Locate the cell with the specified text and output its [x, y] center coordinate. 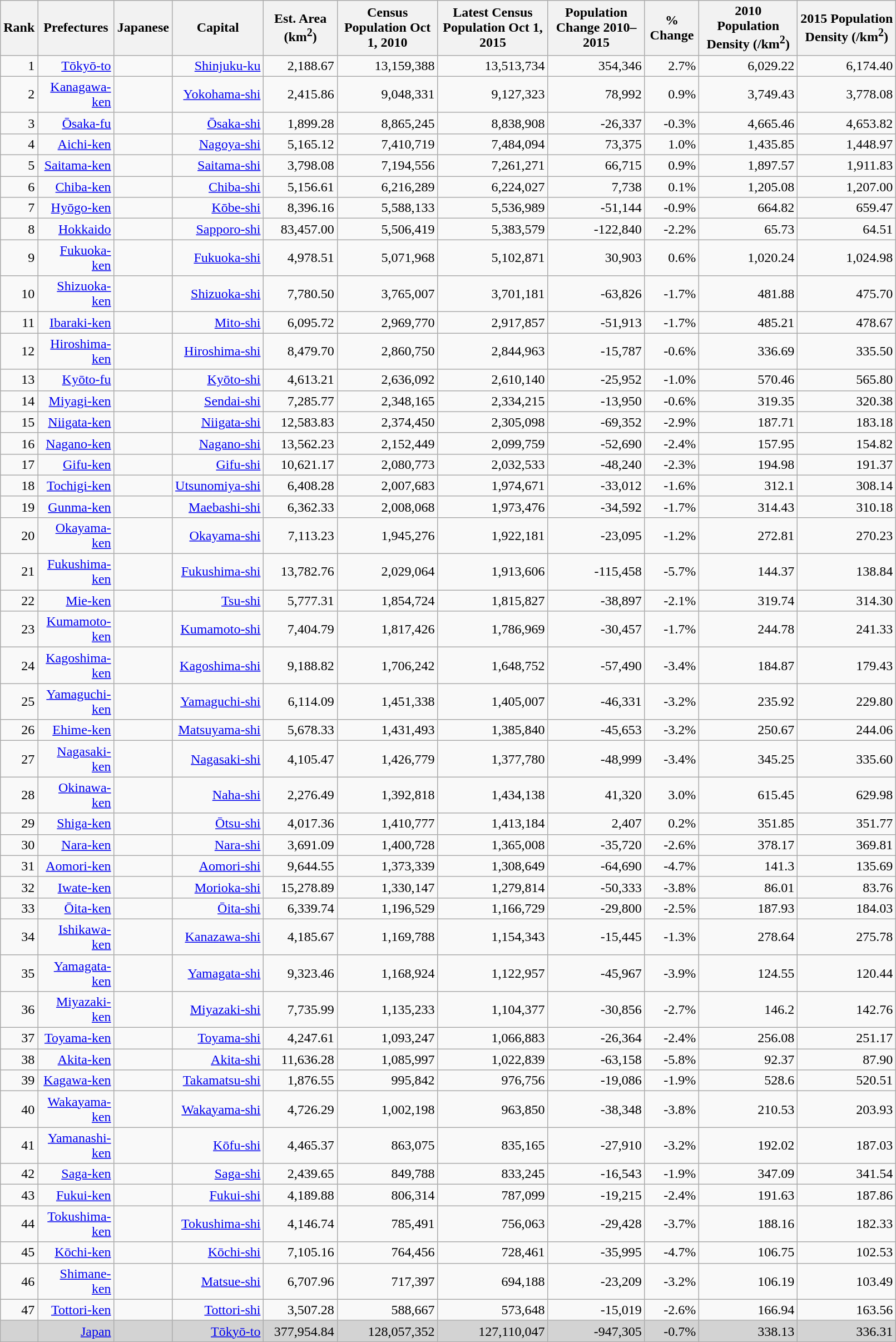
Aomori-shi [218, 866]
34 [19, 937]
308.14 [847, 486]
194.98 [749, 464]
Capital [218, 28]
2,334,215 [493, 401]
7,194,556 [387, 166]
-15,445 [596, 937]
6,362.33 [300, 507]
2,636,092 [387, 380]
312.1 [749, 486]
Kagawa-ken [76, 1081]
7,113.23 [300, 535]
124.55 [749, 973]
Kyōto-fu [76, 380]
1,169,788 [387, 937]
5,102,871 [493, 258]
728,461 [493, 1252]
-2.9% [672, 422]
86.01 [749, 887]
10 [19, 294]
9,323.46 [300, 973]
-1.3% [672, 937]
1,451,338 [387, 702]
7,484,094 [493, 144]
-15,787 [596, 351]
Matsue-shi [218, 1281]
Yokohama-shi [218, 95]
Chiba-shi [218, 187]
244.78 [749, 630]
192.02 [749, 1146]
13 [19, 380]
2,032,533 [493, 464]
1,207.00 [847, 187]
377,954.84 [300, 1331]
Aichi-ken [76, 144]
Tottori-shi [218, 1310]
345.25 [749, 759]
2,407 [596, 824]
2,099,759 [493, 443]
354,346 [596, 66]
8,865,245 [387, 123]
314.43 [749, 507]
1,020.24 [749, 258]
2,415.86 [300, 95]
Nagasaki-ken [76, 759]
15,278.89 [300, 887]
15 [19, 422]
Fukuoka-shi [218, 258]
Yamaguchi-ken [76, 702]
9,127,323 [493, 95]
13,513,734 [493, 66]
1,435.85 [749, 144]
335.60 [847, 759]
1,166,729 [493, 908]
319.35 [749, 401]
12 [19, 351]
4,105.47 [300, 759]
45 [19, 1252]
-19,086 [596, 1081]
31 [19, 866]
-1.0% [672, 380]
120.44 [847, 973]
2,008,068 [387, 507]
20 [19, 535]
2.7% [672, 66]
336.31 [847, 1331]
629.98 [847, 795]
835,165 [493, 1146]
191.37 [847, 464]
-64,690 [596, 866]
Tsu-shi [218, 601]
-2.7% [672, 1009]
Gifu-shi [218, 464]
338.13 [749, 1331]
-29,800 [596, 908]
6,174.40 [847, 66]
1,066,883 [493, 1038]
-3.7% [672, 1224]
1,168,924 [387, 973]
1,122,957 [493, 973]
5,165.12 [300, 144]
1,817,426 [387, 630]
Yamagata-shi [218, 973]
19 [19, 507]
182.33 [847, 1224]
9,188.82 [300, 665]
Census Population Oct 1, 2010 [387, 28]
44 [19, 1224]
-57,490 [596, 665]
Latest Census Population Oct 1, 2015 [493, 28]
-15,019 [596, 1310]
1,854,724 [387, 601]
1,897.57 [749, 166]
Kumamoto-ken [76, 630]
Toyama-ken [76, 1038]
319.74 [749, 601]
157.95 [749, 443]
4,665.46 [749, 123]
8,838,908 [493, 123]
Kanagawa-ken [76, 95]
Gifu-ken [76, 464]
Nara-ken [76, 845]
963,850 [493, 1109]
191.63 [749, 1195]
26 [19, 730]
Ishikawa-ken [76, 937]
Niigata-ken [76, 422]
16 [19, 443]
4,185.67 [300, 937]
4,189.88 [300, 1195]
-2.5% [672, 908]
13,782.76 [300, 572]
5,383,579 [493, 229]
128,057,352 [387, 1331]
-35,995 [596, 1252]
30,903 [596, 258]
-947,305 [596, 1331]
179.43 [847, 665]
-26,337 [596, 123]
6,216,289 [387, 187]
2,844,963 [493, 351]
787,099 [493, 1195]
351.85 [749, 824]
Naha-shi [218, 795]
1,899.28 [300, 123]
Wakayama-ken [76, 1109]
-51,913 [596, 323]
2,152,449 [387, 443]
0.6% [672, 258]
28 [19, 795]
187.03 [847, 1146]
1,022,839 [493, 1059]
Japan [76, 1331]
Yamanashi-ken [76, 1146]
Saga-shi [218, 1174]
Fukushima-ken [76, 572]
5,678.33 [300, 730]
183.18 [847, 422]
Miyazaki-shi [218, 1009]
1,706,242 [387, 665]
565.80 [847, 380]
278.64 [749, 937]
-1.2% [672, 535]
-29,428 [596, 1224]
25 [19, 702]
Ōtsu-shi [218, 824]
-2.2% [672, 229]
351.77 [847, 824]
40 [19, 1109]
5,588,133 [387, 208]
Kōbe-shi [218, 208]
39 [19, 1081]
3,798.08 [300, 166]
4,247.61 [300, 1038]
-3.9% [672, 973]
Iwate-ken [76, 887]
5,777.31 [300, 601]
5,506,419 [387, 229]
-45,653 [596, 730]
1,434,138 [493, 795]
Fukushima-shi [218, 572]
1,973,476 [493, 507]
717,397 [387, 1281]
33 [19, 908]
Tochigi-ken [76, 486]
Matsuyama-shi [218, 730]
Mie-ken [76, 601]
41,320 [596, 795]
4,653.82 [847, 123]
2010 Population Density (/km2) [749, 28]
-1.6% [672, 486]
1,392,818 [387, 795]
664.82 [749, 208]
8,479.70 [300, 351]
-0.9% [672, 208]
Nara-shi [218, 845]
102.53 [847, 1252]
Saga-ken [76, 1174]
103.49 [847, 1281]
833,245 [493, 1174]
1,448.97 [847, 144]
-48,240 [596, 464]
Okayama-shi [218, 535]
Kumamoto-shi [218, 630]
184.87 [749, 665]
12,583.83 [300, 422]
1,410,777 [387, 824]
Okinawa-ken [76, 795]
Ibaraki-ken [76, 323]
-23,209 [596, 1281]
36 [19, 1009]
3,749.43 [749, 95]
849,788 [387, 1174]
Miyagi-ken [76, 401]
Rank [19, 28]
250.67 [749, 730]
Hiroshima-ken [76, 351]
1,426,779 [387, 759]
256.08 [749, 1038]
187.86 [847, 1195]
7,410,719 [387, 144]
30 [19, 845]
6,707.96 [300, 1281]
Saitama-ken [76, 166]
5,156.61 [300, 187]
135.69 [847, 866]
106.19 [749, 1281]
-0.7% [672, 1331]
Okayama-ken [76, 535]
% Change [672, 28]
106.75 [749, 1252]
22 [19, 601]
127,110,047 [493, 1331]
-115,458 [596, 572]
336.69 [749, 351]
7,735.99 [300, 1009]
251.17 [847, 1038]
475.70 [847, 294]
241.33 [847, 630]
11,636.28 [300, 1059]
1,093,247 [387, 1038]
83,457.00 [300, 229]
29 [19, 824]
Tottori-ken [76, 1310]
2,029,064 [387, 572]
-63,158 [596, 1059]
1.0% [672, 144]
3,701,181 [493, 294]
92.37 [749, 1059]
588,667 [387, 1310]
166.94 [749, 1310]
-26,364 [596, 1038]
Fukuoka-ken [76, 258]
6,408.28 [300, 486]
4,017.36 [300, 824]
1,135,233 [387, 1009]
146.2 [749, 1009]
Nagoya-shi [218, 144]
Gunma-ken [76, 507]
-25,952 [596, 380]
485.21 [749, 323]
1,913,606 [493, 572]
Takamatsu-shi [218, 1081]
Ōsaka-shi [218, 123]
0.1% [672, 187]
270.23 [847, 535]
2,188.67 [300, 66]
2,610,140 [493, 380]
Fukui-shi [218, 1195]
187.93 [749, 908]
154.82 [847, 443]
163.56 [847, 1310]
4,613.21 [300, 380]
481.88 [749, 294]
3 [19, 123]
5,071,968 [387, 258]
4,465.37 [300, 1146]
1,911.83 [847, 166]
-48,999 [596, 759]
7 [19, 208]
-50,333 [596, 887]
66,715 [596, 166]
570.46 [749, 380]
1,786,969 [493, 630]
528.6 [749, 1081]
8,396.16 [300, 208]
141.3 [749, 866]
229.80 [847, 702]
-30,457 [596, 630]
6 [19, 187]
806,314 [387, 1195]
2,374,450 [387, 422]
1,308,649 [493, 866]
2015 Population Density (/km2) [847, 28]
Kōfu-shi [218, 1146]
Est. Area (km2) [300, 28]
8 [19, 229]
65.73 [749, 229]
1,974,671 [493, 486]
1,945,276 [387, 535]
-19,215 [596, 1195]
7,285.77 [300, 401]
2 [19, 95]
615.45 [749, 795]
43 [19, 1195]
275.78 [847, 937]
9 [19, 258]
2,348,165 [387, 401]
4,726.29 [300, 1109]
-2.1% [672, 601]
-13,950 [596, 401]
Nagano-shi [218, 443]
Population Change 2010–2015 [596, 28]
27 [19, 759]
1,385,840 [493, 730]
Kōchi-shi [218, 1252]
320.38 [847, 401]
13,562.23 [300, 443]
38 [19, 1059]
-33,012 [596, 486]
-16,543 [596, 1174]
Wakayama-shi [218, 1109]
378.17 [749, 845]
2,080,773 [387, 464]
10,621.17 [300, 464]
Prefectures [76, 28]
-51,144 [596, 208]
Chiba-ken [76, 187]
1,330,147 [387, 887]
46 [19, 1281]
Fukui-ken [76, 1195]
-45,967 [596, 973]
2,439.65 [300, 1174]
7,738 [596, 187]
1,279,814 [493, 887]
0.2% [672, 824]
187.71 [749, 422]
Hiroshima-shi [218, 351]
235.92 [749, 702]
1,413,184 [493, 824]
83.76 [847, 887]
7,780.50 [300, 294]
-30,856 [596, 1009]
41 [19, 1146]
5 [19, 166]
24 [19, 665]
335.50 [847, 351]
Ōsaka-fu [76, 123]
2,276.49 [300, 795]
-38,348 [596, 1109]
1,922,181 [493, 535]
1,405,007 [493, 702]
-5.8% [672, 1059]
4,146.74 [300, 1224]
573,648 [493, 1310]
1,431,493 [387, 730]
Morioka-shi [218, 887]
-35,720 [596, 845]
1,205.08 [749, 187]
17 [19, 464]
520.51 [847, 1081]
35 [19, 973]
244.06 [847, 730]
2,969,770 [387, 323]
-63,826 [596, 294]
2,007,683 [387, 486]
64.51 [847, 229]
1,365,008 [493, 845]
Mito-shi [218, 323]
Saitama-shi [218, 166]
Maebashi-shi [218, 507]
23 [19, 630]
659.47 [847, 208]
7,404.79 [300, 630]
863,075 [387, 1146]
1,104,377 [493, 1009]
2,917,857 [493, 323]
1,648,752 [493, 665]
Akita-ken [76, 1059]
1,154,343 [493, 937]
Kagoshima-shi [218, 665]
-0.3% [672, 123]
6,339.74 [300, 908]
4 [19, 144]
Japanese [143, 28]
-5.7% [672, 572]
6,224,027 [493, 187]
3,507.28 [300, 1310]
1,815,827 [493, 601]
756,063 [493, 1224]
995,842 [387, 1081]
-23,095 [596, 535]
Utsunomiya-shi [218, 486]
-34,592 [596, 507]
11 [19, 323]
478.67 [847, 323]
Ōita-ken [76, 908]
Ehime-ken [76, 730]
184.03 [847, 908]
Tokushima-ken [76, 1224]
Shinjuku-ku [218, 66]
1,373,339 [387, 866]
1,024.98 [847, 258]
Sapporo-shi [218, 229]
203.93 [847, 1109]
6,029.22 [749, 66]
Shimane-ken [76, 1281]
1,002,198 [387, 1109]
-46,331 [596, 702]
Shiga-ken [76, 824]
-2.3% [672, 464]
Shizuoka-ken [76, 294]
-27,910 [596, 1146]
3,765,007 [387, 294]
1,876.55 [300, 1081]
-69,352 [596, 422]
2,860,750 [387, 351]
Sendai-shi [218, 401]
785,491 [387, 1224]
73,375 [596, 144]
9,644.55 [300, 866]
314.30 [847, 601]
210.53 [749, 1109]
1,085,997 [387, 1059]
Yamagata-ken [76, 973]
341.54 [847, 1174]
2,305,098 [493, 422]
-52,690 [596, 443]
87.90 [847, 1059]
32 [19, 887]
7,261,271 [493, 166]
347.09 [749, 1174]
188.16 [749, 1224]
-122,840 [596, 229]
764,456 [387, 1252]
Nagasaki-shi [218, 759]
9,048,331 [387, 95]
78,992 [596, 95]
Shizuoka-shi [218, 294]
-38,897 [596, 601]
Kanazawa-shi [218, 937]
Kagoshima-ken [76, 665]
42 [19, 1174]
272.81 [749, 535]
3,691.09 [300, 845]
6,095.72 [300, 323]
14 [19, 401]
138.84 [847, 572]
Niigata-shi [218, 422]
Aomori-ken [76, 866]
310.18 [847, 507]
7,105.16 [300, 1252]
976,756 [493, 1081]
3,778.08 [847, 95]
21 [19, 572]
142.76 [847, 1009]
47 [19, 1310]
1 [19, 66]
Hokkaido [76, 229]
1,400,728 [387, 845]
Kōchi-ken [76, 1252]
13,159,388 [387, 66]
Miyazaki-ken [76, 1009]
Nagano-ken [76, 443]
Yamaguchi-shi [218, 702]
1,377,780 [493, 759]
5,536,989 [493, 208]
Ōita-shi [218, 908]
6,114.09 [300, 702]
Toyama-shi [218, 1038]
144.37 [749, 572]
18 [19, 486]
694,188 [493, 1281]
3.0% [672, 795]
37 [19, 1038]
Akita-shi [218, 1059]
Kyōto-shi [218, 380]
4,978.51 [300, 258]
Hyōgo-ken [76, 208]
1,196,529 [387, 908]
369.81 [847, 845]
Tokushima-shi [218, 1224]
